Extract the (X, Y) coordinate from the center of the cell holding the provided text.  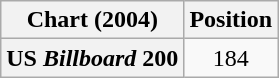
184 (231, 58)
US Billboard 200 (92, 58)
Chart (2004) (92, 20)
Position (231, 20)
